Output the [x, y] coordinate of the center of the cell containing the given text.  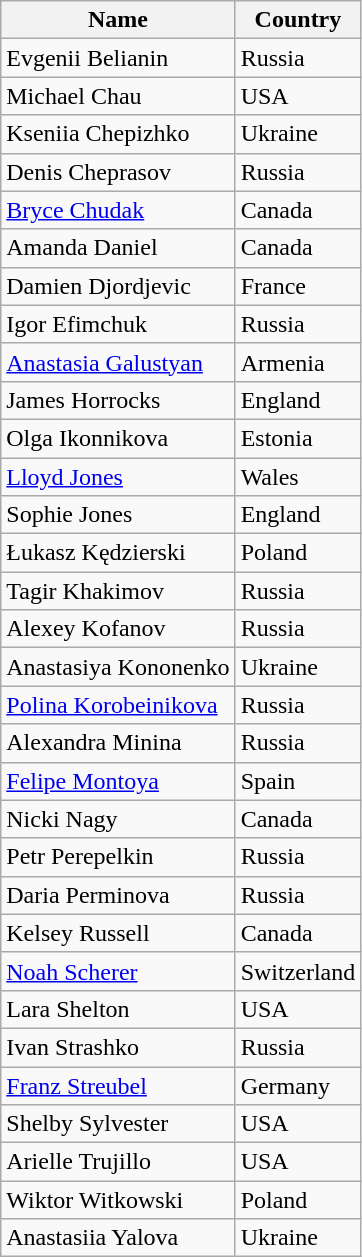
Olga Ikonnikova [118, 438]
Lara Shelton [118, 1009]
Felipe Montoya [118, 781]
Spain [298, 781]
Kelsey Russell [118, 933]
Armenia [298, 362]
Shelby Sylvester [118, 1124]
Damien Djordjevic [118, 286]
Noah Scherer [118, 971]
Michael Chau [118, 96]
Sophie Jones [118, 515]
Germany [298, 1085]
Anastasia Galustyan [118, 362]
Wales [298, 477]
Anastasiia Yalova [118, 1238]
Polina Korobeinikova [118, 705]
Amanda Daniel [118, 248]
Ivan Strashko [118, 1047]
Evgenii Belianin [118, 58]
Lloyd Jones [118, 477]
Daria Perminova [118, 895]
Nicki Nagy [118, 819]
Estonia [298, 438]
Arielle Trujillo [118, 1162]
Bryce Chudak [118, 210]
Tagir Khakimov [118, 591]
Alexandra Minina [118, 743]
Kseniia Chepizhko [118, 134]
Country [298, 20]
Franz Streubel [118, 1085]
Igor Efimchuk [118, 324]
Wiktor Witkowski [118, 1200]
Name [118, 20]
Anastasiya Kononenko [118, 667]
Alexey Kofanov [118, 629]
Petr Perepelkin [118, 857]
Łukasz Kędzierski [118, 553]
James Horrocks [118, 400]
Switzerland [298, 971]
France [298, 286]
Denis Cheprasov [118, 172]
